Extract the [X, Y] coordinate from the center of the cell holding the provided text.  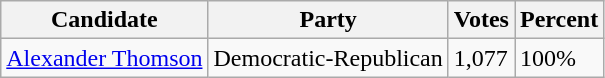
Alexander Thomson [104, 58]
1,077 [481, 58]
Party [328, 20]
100% [558, 58]
Democratic-Republican [328, 58]
Percent [558, 20]
Candidate [104, 20]
Votes [481, 20]
